Return the [X, Y] coordinate for the center point of the cell that contains the specified text.  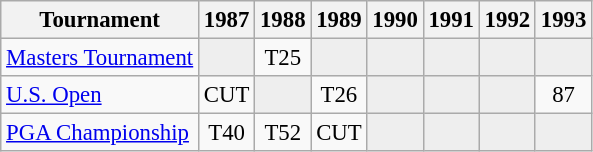
1993 [563, 20]
1989 [339, 20]
Tournament [100, 20]
T40 [227, 133]
Masters Tournament [100, 58]
1991 [451, 20]
1987 [227, 20]
U.S. Open [100, 95]
1988 [283, 20]
87 [563, 95]
PGA Championship [100, 133]
T25 [283, 58]
T26 [339, 95]
1992 [507, 20]
1990 [395, 20]
T52 [283, 133]
